Extract the [X, Y] coordinate from the center of the cell holding the provided text.  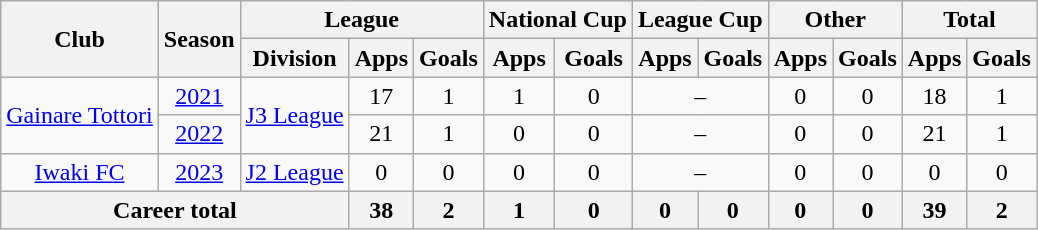
2021 [199, 96]
Total [969, 20]
38 [381, 210]
League [362, 20]
Gainare Tottori [80, 115]
Club [80, 39]
2022 [199, 134]
J3 League [294, 115]
Division [294, 58]
Iwaki FC [80, 172]
National Cup [558, 20]
39 [934, 210]
Season [199, 39]
17 [381, 96]
2023 [199, 172]
Other [835, 20]
League Cup [700, 20]
Career total [175, 210]
18 [934, 96]
J2 League [294, 172]
